Search for the cell housing the specified text and yield its [X, Y] center coordinate. 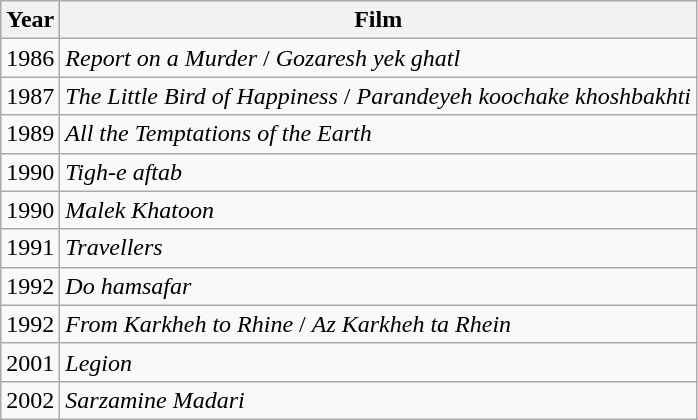
2001 [30, 362]
Film [378, 20]
2002 [30, 400]
Legion [378, 362]
1986 [30, 58]
Sarzamine Madari [378, 400]
Report on a Murder / Gozaresh yek ghatl [378, 58]
Malek Khatoon [378, 210]
Year [30, 20]
1987 [30, 96]
Do hamsafar [378, 286]
From Karkheh to Rhine / Az Karkheh ta Rhein [378, 324]
1991 [30, 248]
All the Temptations of the Earth [378, 134]
The Little Bird of Happiness / Parandeyeh koochake khoshbakhti [378, 96]
Travellers [378, 248]
Tigh-e aftab [378, 172]
1989 [30, 134]
